Extract the (x, y) coordinate from the center of the cell holding the provided text.  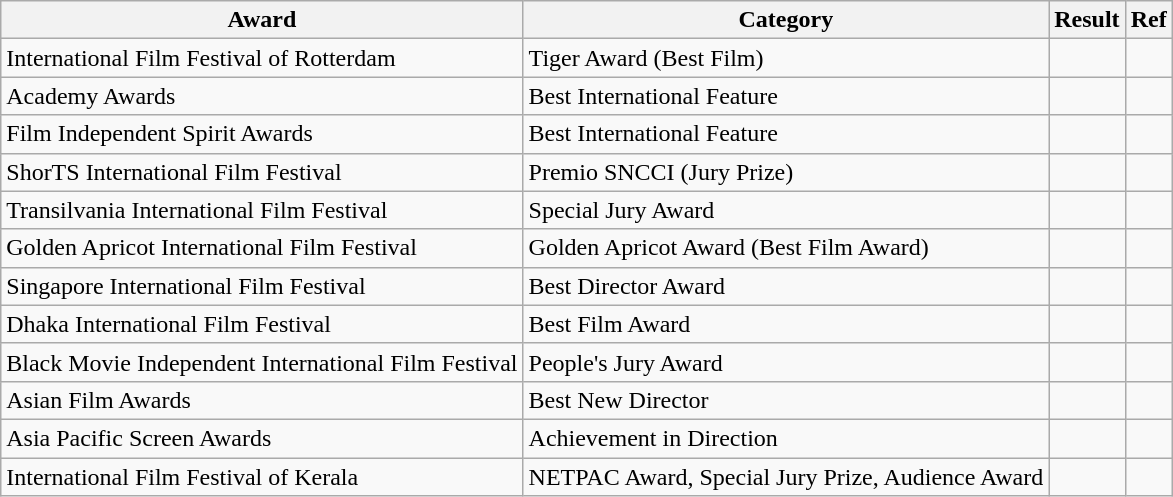
Best New Director (786, 400)
Premio SNCCI (Jury Prize) (786, 172)
Asian Film Awards (262, 400)
Ref (1148, 20)
Golden Apricot International Film Festival (262, 248)
ShorTS International Film Festival (262, 172)
Achievement in Direction (786, 438)
Singapore International Film Festival (262, 286)
Tiger Award (Best Film) (786, 58)
Result (1087, 20)
People's Jury Award (786, 362)
Category (786, 20)
Transilvania International Film Festival (262, 210)
International Film Festival of Kerala (262, 477)
Best Film Award (786, 324)
NETPAC Award, Special Jury Prize, Audience Award (786, 477)
Golden Apricot Award (Best Film Award) (786, 248)
Best Director Award (786, 286)
Film Independent Spirit Awards (262, 134)
Award (262, 20)
Black Movie Independent International Film Festival (262, 362)
International Film Festival of Rotterdam (262, 58)
Special Jury Award (786, 210)
Academy Awards (262, 96)
Asia Pacific Screen Awards (262, 438)
Dhaka International Film Festival (262, 324)
